Find where the given text appears and provide that cell's center as [x, y] coordinate. 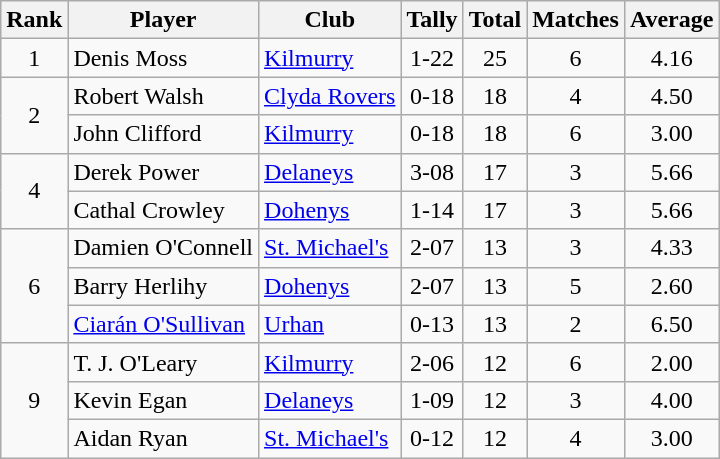
4.33 [672, 248]
4.00 [672, 400]
Ciarán O'Sullivan [164, 324]
Robert Walsh [164, 96]
2.00 [672, 362]
3-08 [432, 172]
5 [576, 286]
1-09 [432, 400]
Player [164, 20]
Club [330, 20]
Matches [576, 20]
Rank [34, 20]
Average [672, 20]
2.60 [672, 286]
John Clifford [164, 134]
Tally [432, 20]
Barry Herlihy [164, 286]
6.50 [672, 324]
Kevin Egan [164, 400]
9 [34, 400]
1-22 [432, 58]
0-13 [432, 324]
1 [34, 58]
Cathal Crowley [164, 210]
1-14 [432, 210]
25 [495, 58]
Clyda Rovers [330, 96]
Urhan [330, 324]
4.50 [672, 96]
Denis Moss [164, 58]
4.16 [672, 58]
0-12 [432, 438]
Damien O'Connell [164, 248]
Aidan Ryan [164, 438]
Derek Power [164, 172]
2-06 [432, 362]
T. J. O'Leary [164, 362]
Total [495, 20]
